Scan for the cell matching the given text and deliver its (X, Y) coordinate at center. 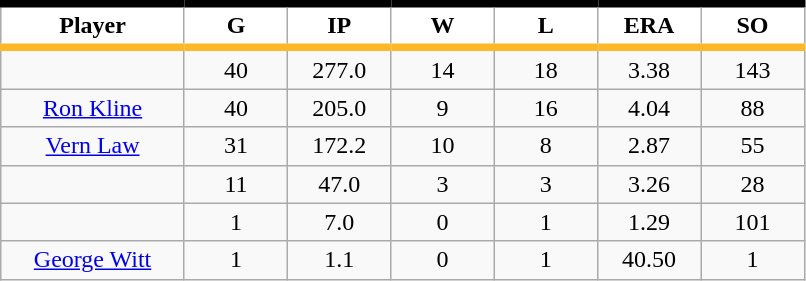
11 (236, 184)
28 (752, 184)
ERA (648, 26)
W (442, 26)
101 (752, 222)
4.04 (648, 108)
277.0 (340, 68)
L (546, 26)
1.1 (340, 260)
2.87 (648, 146)
7.0 (340, 222)
1.29 (648, 222)
3.26 (648, 184)
Vern Law (93, 146)
Ron Kline (93, 108)
8 (546, 146)
10 (442, 146)
Player (93, 26)
205.0 (340, 108)
88 (752, 108)
3.38 (648, 68)
55 (752, 146)
16 (546, 108)
G (236, 26)
47.0 (340, 184)
172.2 (340, 146)
9 (442, 108)
George Witt (93, 260)
18 (546, 68)
SO (752, 26)
143 (752, 68)
14 (442, 68)
40.50 (648, 260)
IP (340, 26)
31 (236, 146)
